Capture the cell that displays the provided text and extract its [X, Y] central coordinate. 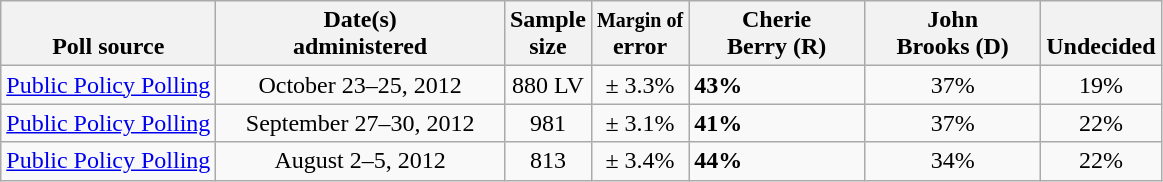
CherieBerry (R) [777, 34]
19% [1101, 85]
34% [953, 161]
Poll source [108, 34]
813 [548, 161]
Undecided [1101, 34]
± 3.3% [640, 85]
September 27–30, 2012 [360, 123]
44% [777, 161]
± 3.4% [640, 161]
August 2–5, 2012 [360, 161]
43% [777, 85]
Date(s)administered [360, 34]
Margin oferror [640, 34]
41% [777, 123]
Samplesize [548, 34]
981 [548, 123]
880 LV [548, 85]
JohnBrooks (D) [953, 34]
± 3.1% [640, 123]
October 23–25, 2012 [360, 85]
